Search for the cell housing the specified text and yield its [x, y] center coordinate. 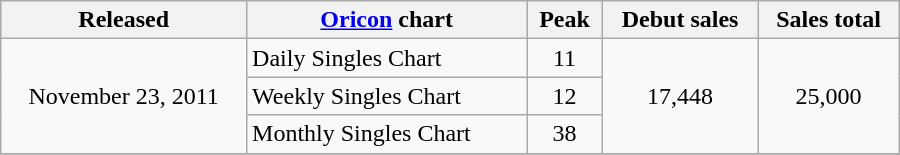
Oricon chart [387, 20]
38 [564, 134]
Daily Singles Chart [387, 58]
17,448 [680, 96]
November 23, 2011 [124, 96]
Peak [564, 20]
Sales total [828, 20]
Weekly Singles Chart [387, 96]
Monthly Singles Chart [387, 134]
11 [564, 58]
25,000 [828, 96]
12 [564, 96]
Debut sales [680, 20]
Released [124, 20]
